Detect which cell encompasses the target text, then output its [X, Y] center coordinate. 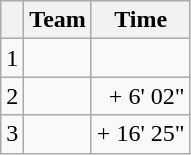
2 [12, 96]
Team [58, 20]
+ 6' 02" [140, 96]
1 [12, 58]
3 [12, 134]
Time [140, 20]
+ 16' 25" [140, 134]
